Pinpoint the cell where the given text exists, returning its (x, y) midpoint coordinate. 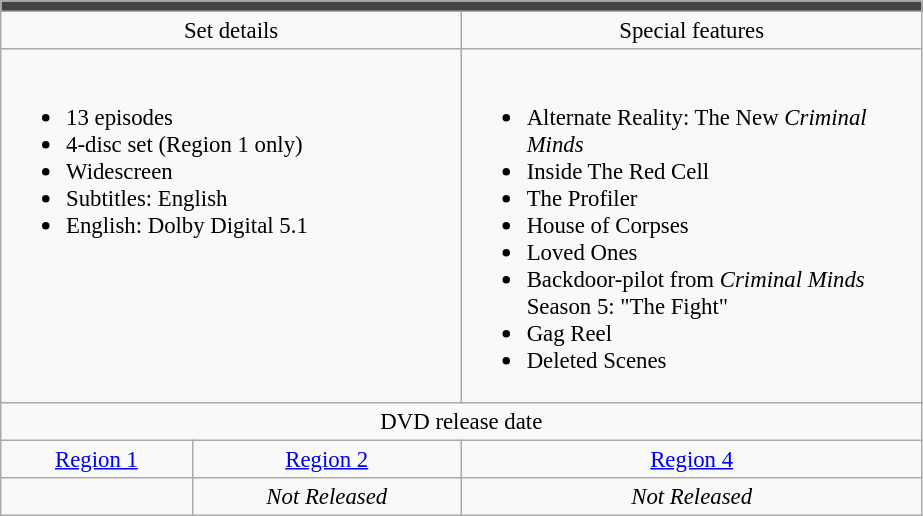
Region 4 (692, 459)
13 episodes4-disc set (Region 1 only)WidescreenSubtitles: EnglishEnglish: Dolby Digital 5.1 (232, 226)
DVD release date (462, 421)
Special features (692, 31)
Set details (232, 31)
Region 2 (326, 459)
Region 1 (96, 459)
